Search for the cell housing the specified text and yield its (X, Y) center coordinate. 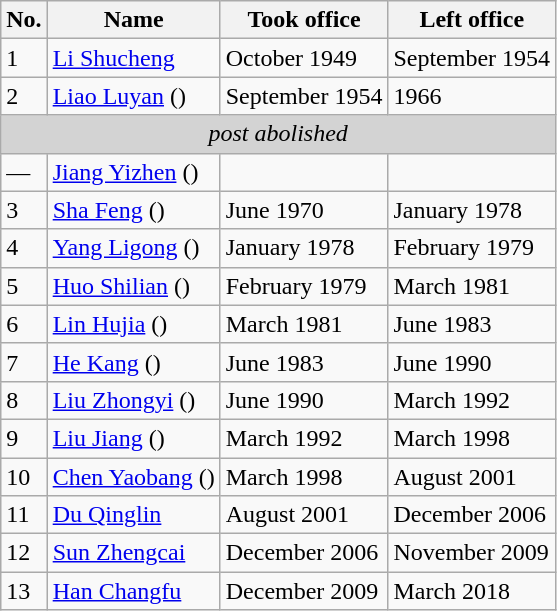
13 (24, 591)
1 (24, 58)
4 (24, 248)
— (24, 172)
Li Shucheng (134, 58)
October 1949 (304, 58)
11 (24, 515)
5 (24, 286)
Liao Luyan () (134, 96)
2 (24, 96)
6 (24, 324)
Sun Zhengcai (134, 553)
June 1970 (304, 210)
Lin Hujia () (134, 324)
No. (24, 20)
12 (24, 553)
Left office (472, 20)
December 2009 (304, 591)
Liu Jiang () (134, 438)
3 (24, 210)
Name (134, 20)
Chen Yaobang () (134, 477)
Jiang Yizhen () (134, 172)
Took office (304, 20)
post abolished (278, 134)
1966 (472, 96)
He Kang () (134, 362)
March 2018 (472, 591)
Han Changfu (134, 591)
Sha Feng () (134, 210)
Liu Zhongyi () (134, 400)
7 (24, 362)
November 2009 (472, 553)
9 (24, 438)
Yang Ligong () (134, 248)
Du Qinglin (134, 515)
8 (24, 400)
Huo Shilian () (134, 286)
10 (24, 477)
